Detect which cell encompasses the target text, then output its (x, y) center coordinate. 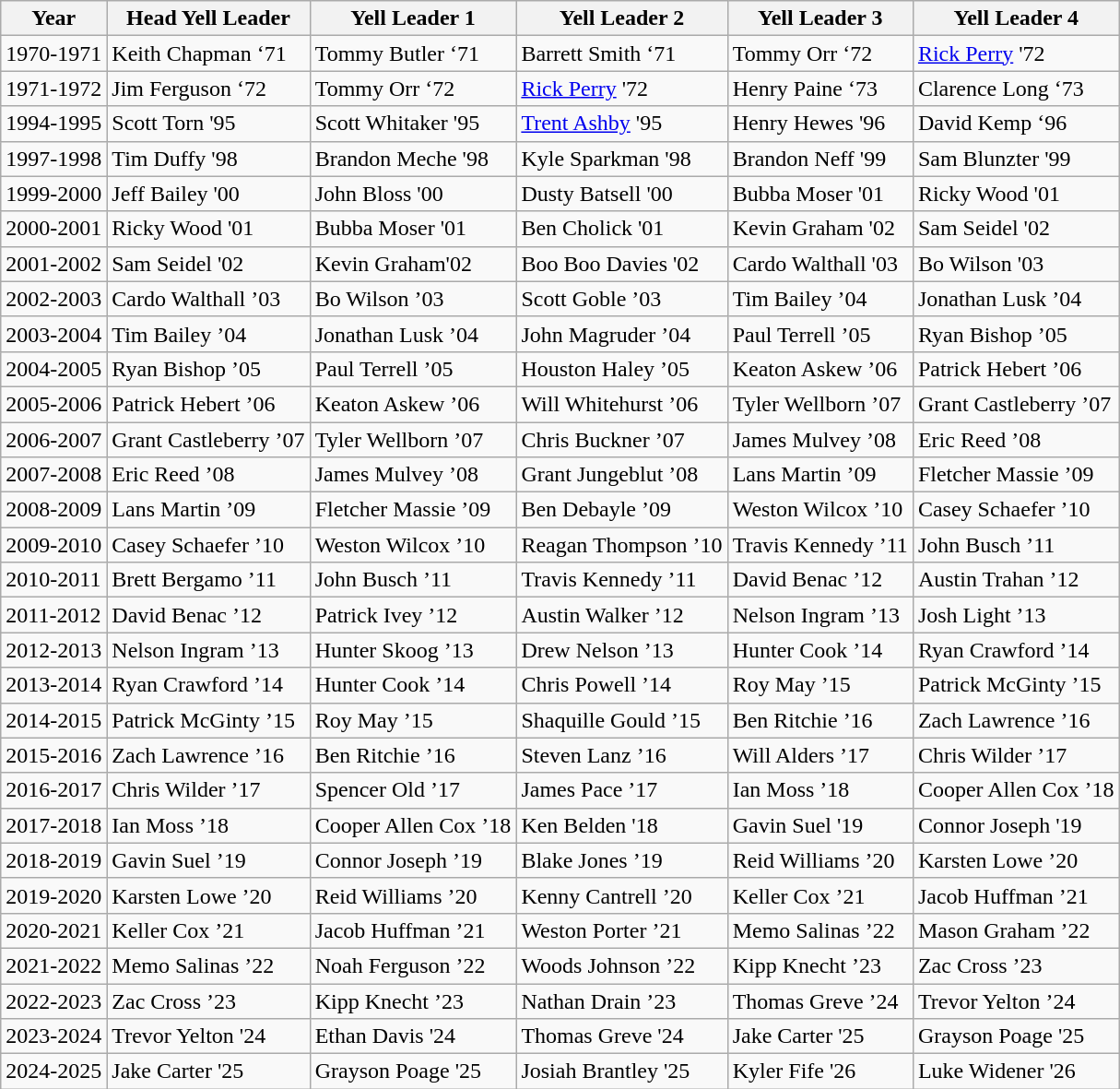
1997-1998 (53, 159)
Henry Hewes '96 (820, 124)
Steven Lanz ’16 (621, 755)
Kevin Graham '02 (820, 229)
Nathan Drain ’23 (621, 1000)
2024-2025 (53, 1071)
Head Yell Leader (208, 18)
2012-2013 (53, 650)
1971-1972 (53, 89)
Bo Wilson '03 (1016, 264)
Kyler Fife '26 (820, 1071)
Weston Porter ’21 (621, 930)
Yell Leader 4 (1016, 18)
2017-2018 (53, 825)
Hunter Skoog ’13 (413, 650)
2006-2007 (53, 440)
Austin Walker ’12 (621, 615)
Blake Jones ’19 (621, 860)
Chris Powell ’14 (621, 685)
2011-2012 (53, 615)
Gavin Suel ’19 (208, 860)
Clarence Long ‘73 (1016, 89)
Trevor Yelton '24 (208, 1036)
Will Alders ’17 (820, 755)
Jim Ferguson ‘72 (208, 89)
Brandon Meche '98 (413, 159)
Scott Whitaker '95 (413, 124)
Cardo Walthall '03 (820, 264)
Yell Leader 1 (413, 18)
Woods Johnson ’22 (621, 965)
2014-2015 (53, 720)
Trent Ashby '95 (621, 124)
Thomas Greve ’24 (820, 1000)
Gavin Suel '19 (820, 825)
Yell Leader 2 (621, 18)
Boo Boo Davies '02 (621, 264)
Kevin Graham'02 (413, 264)
1999-2000 (53, 194)
2009-2010 (53, 545)
2003-2004 (53, 334)
1994-1995 (53, 124)
Henry Paine ‘73 (820, 89)
2023-2024 (53, 1036)
Austin Trahan ’12 (1016, 580)
Ben Debayle ’09 (621, 510)
Tommy Butler ‘71 (413, 53)
David Kemp ‘96 (1016, 124)
Thomas Greve '24 (621, 1036)
Cardo Walthall ’03 (208, 299)
Luke Widener '26 (1016, 1071)
2000-2001 (53, 229)
Josiah Brantley '25 (621, 1071)
Chris Buckner ’07 (621, 440)
Ben Cholick '01 (621, 229)
Ethan Davis '24 (413, 1036)
John Magruder ’04 (621, 334)
Scott Goble ’03 (621, 299)
1970-1971 (53, 53)
2002-2003 (53, 299)
2020-2021 (53, 930)
Ken Belden '18 (621, 825)
Reagan Thompson ’10 (621, 545)
2021-2022 (53, 965)
Keith Chapman ‘71 (208, 53)
Tim Duffy '98 (208, 159)
Connor Joseph '19 (1016, 825)
Barrett Smith ‘71 (621, 53)
Trevor Yelton ’24 (1016, 1000)
Connor Joseph ’19 (413, 860)
2008-2009 (53, 510)
2013-2014 (53, 685)
Brandon Neff '99 (820, 159)
Year (53, 18)
Spencer Old ’17 (413, 790)
Will Whitehurst ’06 (621, 404)
Kyle Sparkman '98 (621, 159)
Noah Ferguson ’22 (413, 965)
2018-2019 (53, 860)
Brett Bergamo ’11 (208, 580)
Jeff Bailey '00 (208, 194)
Shaquille Gould ’15 (621, 720)
2016-2017 (53, 790)
Kenny Cantrell ’20 (621, 895)
2019-2020 (53, 895)
2005-2006 (53, 404)
Grant Jungeblut ’08 (621, 475)
Drew Nelson ’13 (621, 650)
Mason Graham ’22 (1016, 930)
2015-2016 (53, 755)
2001-2002 (53, 264)
2007-2008 (53, 475)
Bo Wilson ’03 (413, 299)
2010-2011 (53, 580)
Scott Torn '95 (208, 124)
2022-2023 (53, 1000)
Sam Blunzter '99 (1016, 159)
Dusty Batsell '00 (621, 194)
Patrick Ivey ’12 (413, 615)
John Bloss '00 (413, 194)
James Pace ’17 (621, 790)
Josh Light ’13 (1016, 615)
2004-2005 (53, 369)
Houston Haley ’05 (621, 369)
Yell Leader 3 (820, 18)
